Find where the given text appears and provide that cell's center as [x, y] coordinate. 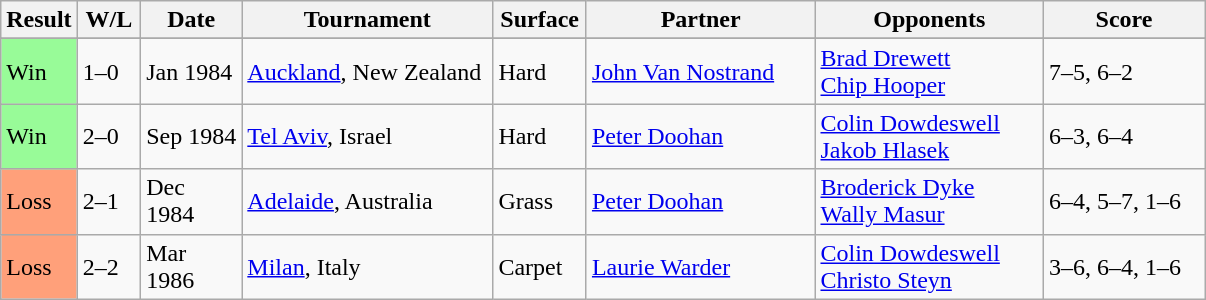
Jan 1984 [192, 72]
Tel Aviv, Israel [368, 136]
Colin Dowdeswell Christo Steyn [930, 266]
1–0 [109, 72]
6–3, 6–4 [1124, 136]
Adelaide, Australia [368, 202]
Score [1124, 20]
2–2 [109, 266]
Laurie Warder [700, 266]
Sep 1984 [192, 136]
2–0 [109, 136]
Dec 1984 [192, 202]
Partner [700, 20]
Result [39, 20]
Mar 1986 [192, 266]
Milan, Italy [368, 266]
6–4, 5–7, 1–6 [1124, 202]
Grass [540, 202]
Broderick Dyke Wally Masur [930, 202]
3–6, 6–4, 1–6 [1124, 266]
2–1 [109, 202]
Brad Drewett Chip Hooper [930, 72]
Opponents [930, 20]
Date [192, 20]
Colin Dowdeswell Jakob Hlasek [930, 136]
John Van Nostrand [700, 72]
Surface [540, 20]
Carpet [540, 266]
7–5, 6–2 [1124, 72]
Tournament [368, 20]
W/L [109, 20]
Auckland, New Zealand [368, 72]
